Pinpoint the cell where the given text exists, returning its (X, Y) midpoint coordinate. 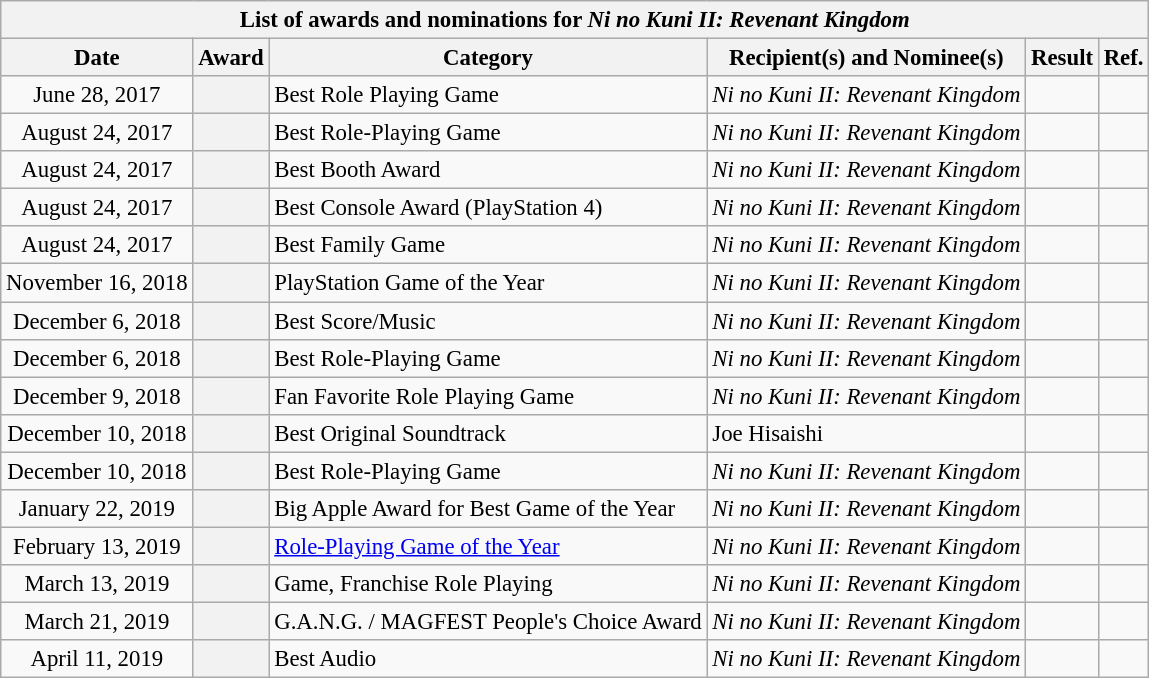
Category (488, 57)
December 9, 2018 (97, 396)
Role-Playing Game of the Year (488, 546)
Recipient(s) and Nominee(s) (866, 57)
List of awards and nominations for Ni no Kuni II: Revenant Kingdom (575, 20)
Date (97, 57)
Best Role Playing Game (488, 95)
April 11, 2019 (97, 659)
PlayStation Game of the Year (488, 283)
Joe Hisaishi (866, 433)
Result (1062, 57)
G.A.N.G. / MAGFEST People's Choice Award (488, 621)
Best Family Game (488, 245)
June 28, 2017 (97, 95)
Ref. (1124, 57)
March 13, 2019 (97, 584)
Best Original Soundtrack (488, 433)
Best Console Award (PlayStation 4) (488, 208)
March 21, 2019 (97, 621)
Game, Franchise Role Playing (488, 584)
Big Apple Award for Best Game of the Year (488, 508)
Best Audio (488, 659)
Award (231, 57)
Best Score/Music (488, 321)
November 16, 2018 (97, 283)
Best Booth Award (488, 170)
January 22, 2019 (97, 508)
February 13, 2019 (97, 546)
Fan Favorite Role Playing Game (488, 396)
